Output the (x, y) coordinate of the center of the cell containing the given text.  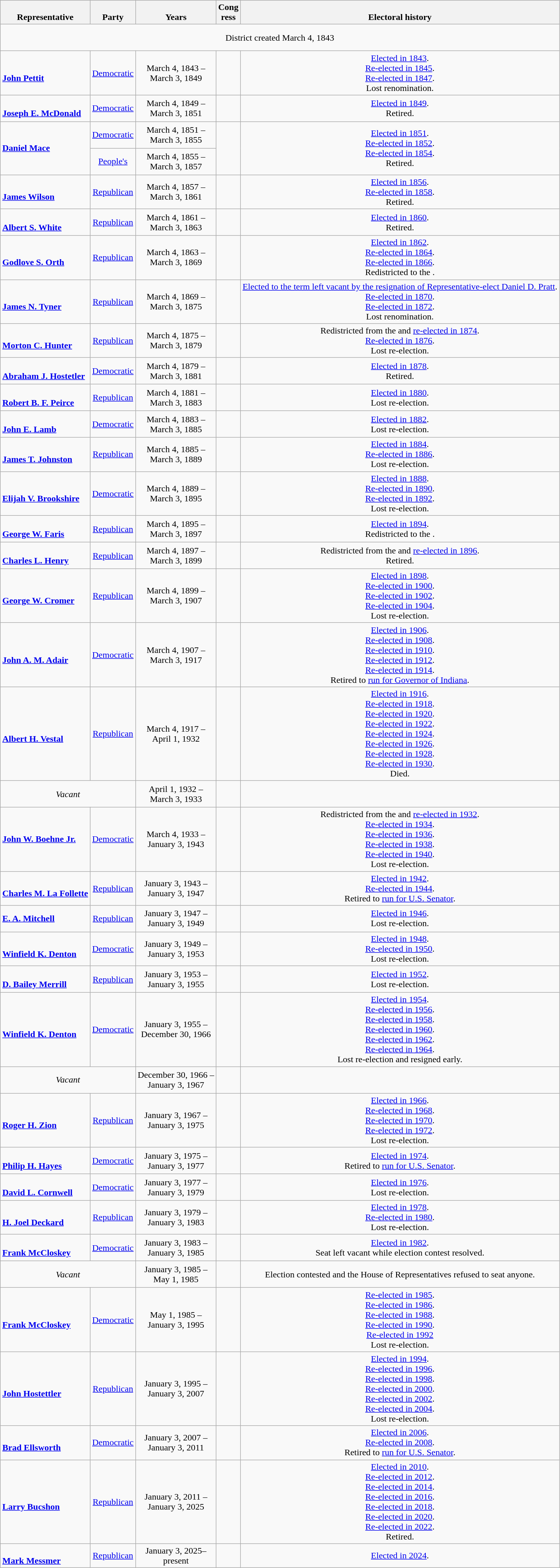
Albert S. White (45, 222)
March 4, 1917 –April 1, 1932 (176, 734)
Elected in 1982.Seat left vacant while election contest resolved. (400, 1248)
January 3, 1977 –January 3, 1979 (176, 1187)
Redistricted from the and re-elected in 1896.Retired. (400, 555)
Elected in 1906.Re-elected in 1908.Re-elected in 1910.Re-elected in 1912.Re-elected in 1914.Retired to run for Governor of Indiana. (400, 654)
H. Joel Deckard (45, 1218)
Joseph E. McDonald (45, 108)
January 3, 1955 –December 30, 1966 (176, 1030)
Elected in 1882.Lost re-election. (400, 424)
March 4, 1881 –March 3, 1883 (176, 397)
Albert H. Vestal (45, 734)
March 4, 1883 –March 3, 1885 (176, 424)
March 4, 1875 –March 3, 1879 (176, 341)
January 3, 1995 –January 3, 2007 (176, 1389)
January 3, 1949 –January 3, 1953 (176, 949)
Philip H. Hayes (45, 1161)
John E. Lamb (45, 424)
John Pettit (45, 73)
Elected in 1966.Re-elected in 1968.Re-elected in 1970.Re-elected in 1972.Lost re-election. (400, 1120)
James Wilson (45, 192)
Elected in 1878.Retired. (400, 371)
March 4, 1869 –March 3, 1875 (176, 302)
Elected in 1851.Re-elected in 1852.Re-elected in 1854.Retired. (400, 148)
People's (113, 162)
January 3, 2025–present (176, 1556)
January 3, 2011 –January 3, 2025 (176, 1502)
John W. Boehne Jr. (45, 839)
Elected in 1946.Lost re-election. (400, 919)
March 4, 1863 –March 3, 1869 (176, 257)
Elected in 1952.Lost re-election. (400, 979)
Elected in 1860.Retired. (400, 222)
Elected in 1974.Retired to run for U.S. Senator. (400, 1161)
March 4, 1885 –March 3, 1889 (176, 454)
John Hostettler (45, 1389)
March 4, 1849 –March 3, 1851 (176, 108)
Robert B. F. Peirce (45, 397)
Redistricted from the and re-elected in 1932.Re-elected in 1934.Re-elected in 1936.Re-elected in 1938.Re-elected in 1940.Lost re-election. (400, 839)
Godlove S. Orth (45, 257)
District created March 4, 1843 (280, 38)
March 4, 1851 –March 3, 1855 (176, 135)
E. A. Mitchell (45, 919)
Re-elected in 1985.Re-elected in 1986.Re-elected in 1988.Re-elected in 1990.Re-elected in 1992Lost re-election. (400, 1320)
March 4, 1933 –January 3, 1943 (176, 839)
Elected in 1898.Re-elected in 1900.Re-elected in 1902.Re-elected in 1904.Lost re-election. (400, 596)
James N. Tyner (45, 302)
January 3, 1943 –January 3, 1947 (176, 888)
Party (113, 13)
John A. M. Adair (45, 654)
Elected in 1994.Re-elected in 1996.Re-elected in 1998.Re-elected in 2000.Re-elected in 2002.Re-elected in 2004.Lost re-election. (400, 1389)
Elected in 1976.Lost re-election. (400, 1187)
Elected in 1942.Re-elected in 1944.Retired to run for U.S. Senator. (400, 888)
January 3, 2007 –January 3, 2011 (176, 1443)
January 3, 1947 –January 3, 1949 (176, 919)
March 4, 1861 –March 3, 1863 (176, 222)
Abraham J. Hostetler (45, 371)
Elected in 2006.Re-elected in 2008.Retired to run for U.S. Senator. (400, 1443)
Charles L. Henry (45, 555)
Electoral history (400, 13)
March 4, 1899 –March 3, 1907 (176, 596)
March 4, 1889 –March 3, 1895 (176, 493)
Brad Ellsworth (45, 1443)
Election contested and the House of Representatives refused to seat anyone. (400, 1274)
Elected in 1888.Re-elected in 1890.Re-elected in 1892.Lost re-election. (400, 493)
Elected to the term left vacant by the resignation of Representative-elect Daniel D. Pratt.Re-elected in 1870.Re-elected in 1872.Lost renomination. (400, 302)
Elected in 2010.Re-elected in 2012.Re-elected in 2014.Re-elected in 2016.Re-elected in 2018.Re-elected in 2020.Re-elected in 2022.Retired. (400, 1502)
Morton C. Hunter (45, 341)
Elected in 1862.Re-elected in 1864.Re-elected in 1866.Redistricted to the . (400, 257)
March 4, 1897 –March 3, 1899 (176, 555)
May 1, 1985 –January 3, 1995 (176, 1320)
D. Bailey Merrill (45, 979)
James T. Johnston (45, 454)
March 4, 1857 –March 3, 1861 (176, 192)
Elected in 1954.Re-elected in 1956.Re-elected in 1958.Re-elected in 1960.Re-elected in 1962.Re-elected in 1964.Lost re-election and resigned early. (400, 1030)
Roger H. Zion (45, 1120)
January 3, 1979 –January 3, 1983 (176, 1218)
Elected in 1978.Re-elected in 1980.Lost re-election. (400, 1218)
George W. Faris (45, 529)
George W. Cromer (45, 596)
March 4, 1879 –March 3, 1881 (176, 371)
Elected in 1856.Re-elected in 1858.Retired. (400, 192)
March 4, 1907 –March 3, 1917 (176, 654)
Elected in 2024. (400, 1556)
January 3, 1953 –January 3, 1955 (176, 979)
March 4, 1843 –March 3, 1849 (176, 73)
Elijah V. Brookshire (45, 493)
Mark Messmer (45, 1556)
Elected in 1849.Retired. (400, 108)
March 4, 1855 –March 3, 1857 (176, 162)
David L. Cornwell (45, 1187)
Larry Bucshon (45, 1502)
Representative (45, 13)
Daniel Mace (45, 148)
January 3, 1983 –January 3, 1985 (176, 1248)
January 3, 1985 –May 1, 1985 (176, 1274)
December 30, 1966 –January 3, 1967 (176, 1080)
Congress (228, 13)
March 4, 1895 –March 3, 1897 (176, 529)
Elected in 1884.Re-elected in 1886.Lost re-election. (400, 454)
Elected in 1894.Redistricted to the . (400, 529)
Elected in 1843.Re-elected in 1845.Re-elected in 1847.Lost renomination. (400, 73)
Years (176, 13)
January 3, 1975 –January 3, 1977 (176, 1161)
Elected in 1948.Re-elected in 1950.Lost re-election. (400, 949)
Redistricted from the and re-elected in 1874.Re-elected in 1876.Lost re-election. (400, 341)
April 1, 1932 –March 3, 1933 (176, 794)
Elected in 1880.Lost re-election. (400, 397)
Charles M. La Follette (45, 888)
January 3, 1967 –January 3, 1975 (176, 1120)
